Locate the cell with the specified text and output its (X, Y) center coordinate. 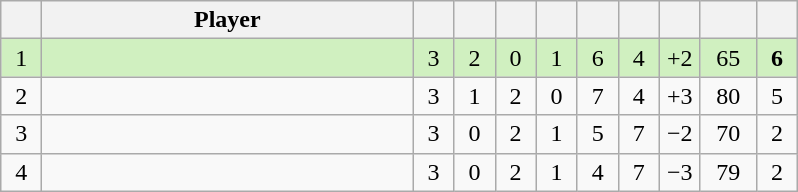
70 (728, 134)
65 (728, 58)
80 (728, 96)
−3 (680, 172)
Player (228, 20)
79 (728, 172)
+2 (680, 58)
−2 (680, 134)
+3 (680, 96)
